Find where the given text appears and provide that cell's center as [X, Y] coordinate. 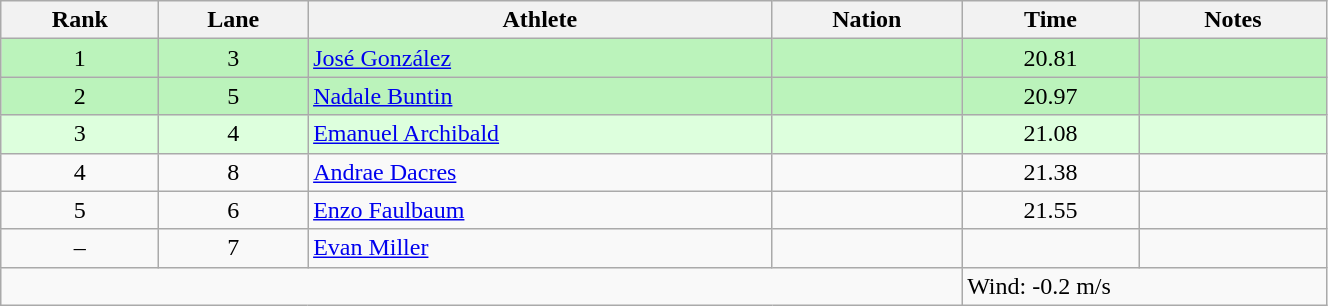
Notes [1232, 20]
Evan Miller [540, 248]
20.97 [1051, 96]
2 [80, 96]
20.81 [1051, 58]
6 [234, 210]
8 [234, 172]
Nadale Buntin [540, 96]
Andrae Dacres [540, 172]
Lane [234, 20]
7 [234, 248]
Nation [867, 20]
Enzo Faulbaum [540, 210]
– [80, 248]
21.38 [1051, 172]
1 [80, 58]
21.55 [1051, 210]
Athlete [540, 20]
21.08 [1051, 134]
Emanuel Archibald [540, 134]
Wind: -0.2 m/s [1144, 286]
Rank [80, 20]
Time [1051, 20]
José González [540, 58]
